Identify which cell holds the provided text, then report its (x, y) central coordinate. 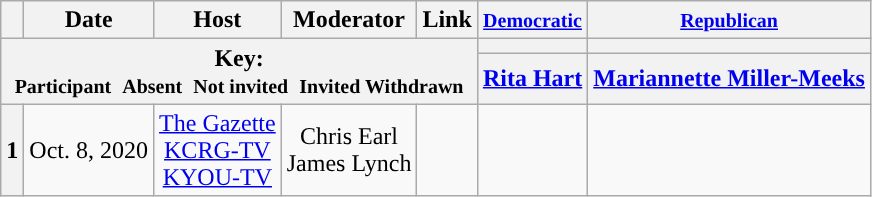
1 (12, 150)
Democratic (532, 20)
Link (447, 20)
The GazetteKCRG-TVKYOU-TV (218, 150)
Chris EarlJames Lynch (349, 150)
Moderator (349, 20)
Host (218, 20)
Rita Hart (532, 78)
Oct. 8, 2020 (89, 150)
Date (89, 20)
Mariannette Miller-Meeks (730, 78)
Key: Participant Absent Not invited Invited Withdrawn (240, 72)
Republican (730, 20)
